Extract the (x, y) coordinate from the center of the cell holding the provided text.  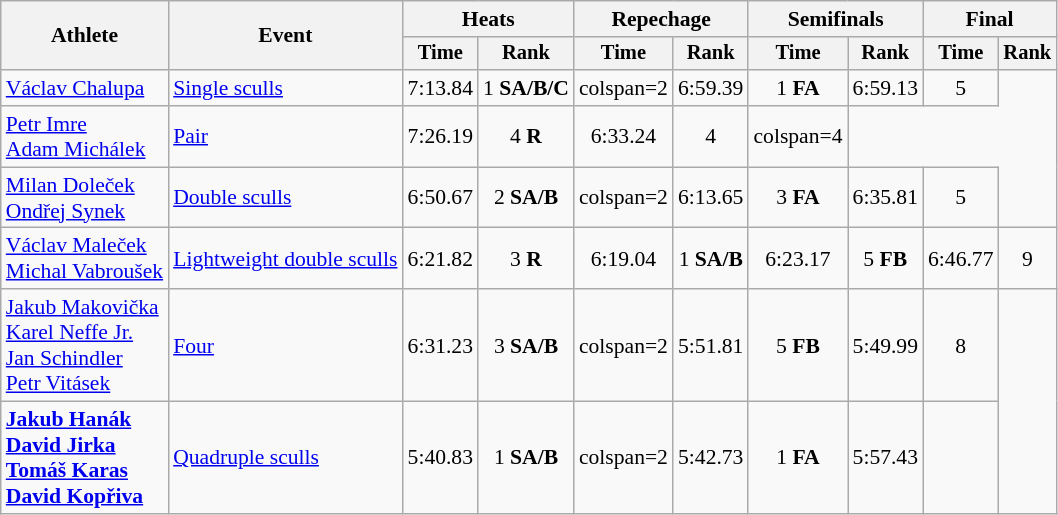
Event (285, 36)
Final (990, 19)
6:31.23 (440, 345)
6:35.81 (886, 198)
Jakub MakovičkaKarel Neffe Jr.Jan SchindlerPetr Vitásek (84, 345)
4 R (526, 136)
2 SA/B (526, 198)
Milan DolečekOndřej Synek (84, 198)
Quadruple sculls (285, 458)
3 R (526, 258)
7:26.19 (440, 136)
Single sculls (285, 88)
Double sculls (285, 198)
3 FA (798, 198)
6:59.13 (886, 88)
5:51.81 (710, 345)
Semifinals (836, 19)
Petr ImreAdam Michálek (84, 136)
Jakub HanákDavid JirkaTomáš KarasDavid Kopřiva (84, 458)
6:59.39 (710, 88)
Athlete (84, 36)
5:57.43 (886, 458)
1 SA/B/C (526, 88)
6:23.17 (798, 258)
Repechage (662, 19)
6:19.04 (624, 258)
6:13.65 (710, 198)
6:46.77 (960, 258)
6:50.67 (440, 198)
3 SA/B (526, 345)
Pair (285, 136)
8 (960, 345)
5:42.73 (710, 458)
4 (710, 136)
6:33.24 (624, 136)
Václav Chalupa (84, 88)
5:49.99 (886, 345)
Lightweight double sculls (285, 258)
5:40.83 (440, 458)
9 (1028, 258)
Václav MalečekMichal Vabroušek (84, 258)
7:13.84 (440, 88)
Four (285, 345)
Heats (488, 19)
6:21.82 (440, 258)
colspan=4 (798, 136)
